Detect which cell encompasses the target text, then output its (x, y) center coordinate. 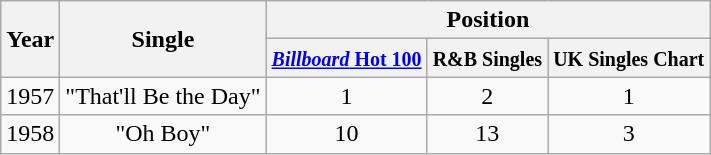
UK Singles Chart (629, 58)
"That'll Be the Day" (163, 96)
1957 (30, 96)
Year (30, 39)
Billboard Hot 100 (346, 58)
10 (346, 134)
3 (629, 134)
Single (163, 39)
R&B Singles (487, 58)
Position (488, 20)
"Oh Boy" (163, 134)
13 (487, 134)
2 (487, 96)
1958 (30, 134)
